Return [x, y] of the center of cell containing provided text 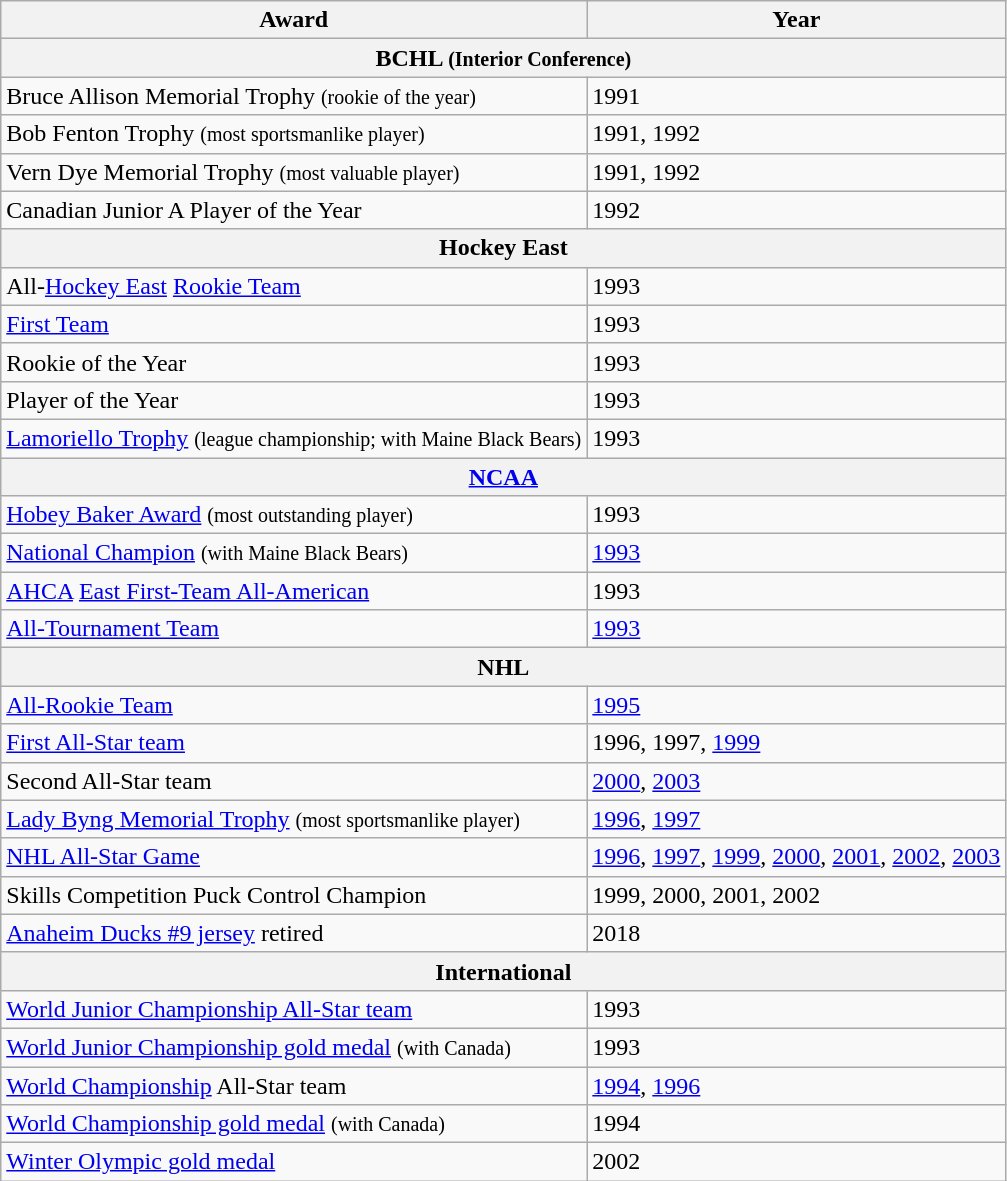
All-Rookie Team [294, 705]
International [504, 971]
1994, 1996 [796, 1085]
2002 [796, 1162]
1995 [796, 705]
Player of the Year [294, 400]
1994 [796, 1124]
1992 [796, 210]
Lady Byng Memorial Trophy (most sportsmanlike player) [294, 819]
Hobey Baker Award (most outstanding player) [294, 515]
NHL All-Star Game [294, 857]
Anaheim Ducks #9 jersey retired [294, 933]
AHCA East First-Team All-American [294, 591]
Lamoriello Trophy (league championship; with Maine Black Bears) [294, 438]
BCHL (Interior Conference) [504, 58]
Year [796, 20]
NHL [504, 667]
Vern Dye Memorial Trophy (most valuable player) [294, 172]
Bruce Allison Memorial Trophy (rookie of the year) [294, 96]
World Junior Championship All-Star team [294, 1009]
1996, 1997, 1999, 2000, 2001, 2002, 2003 [796, 857]
Winter Olympic gold medal [294, 1162]
All-Tournament Team [294, 629]
2000, 2003 [796, 781]
Skills Competition Puck Control Champion [294, 895]
1996, 1997, 1999 [796, 743]
Canadian Junior A Player of the Year [294, 210]
1991 [796, 96]
Hockey East [504, 248]
1999, 2000, 2001, 2002 [796, 895]
World Championship gold medal (with Canada) [294, 1124]
All-Hockey East Rookie Team [294, 286]
World Championship All-Star team [294, 1085]
National Champion (with Maine Black Bears) [294, 553]
First All-Star team [294, 743]
NCAA [504, 477]
Bob Fenton Trophy (most sportsmanlike player) [294, 134]
First Team [294, 324]
Award [294, 20]
2018 [796, 933]
World Junior Championship gold medal (with Canada) [294, 1047]
Second All-Star team [294, 781]
1996, 1997 [796, 819]
Rookie of the Year [294, 362]
